Return [x, y] of the center of cell containing provided text 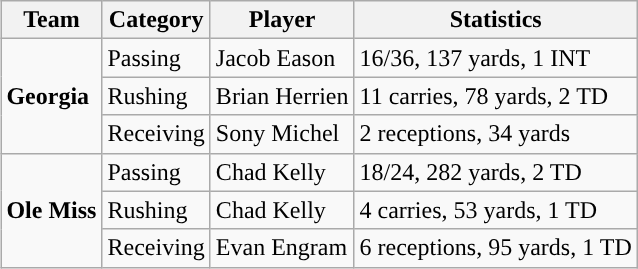
Jacob Eason [282, 58]
Sony Michel [282, 134]
11 carries, 78 yards, 2 TD [496, 96]
4 carries, 53 yards, 1 TD [496, 210]
Georgia [52, 96]
Evan Engram [282, 248]
Brian Herrien [282, 96]
Ole Miss [52, 210]
6 receptions, 95 yards, 1 TD [496, 248]
18/24, 282 yards, 2 TD [496, 172]
2 receptions, 34 yards [496, 134]
Team [52, 20]
Statistics [496, 20]
Category [156, 20]
Player [282, 20]
16/36, 137 yards, 1 INT [496, 58]
